Extract the [x, y] coordinate from the center of the cell holding the provided text.  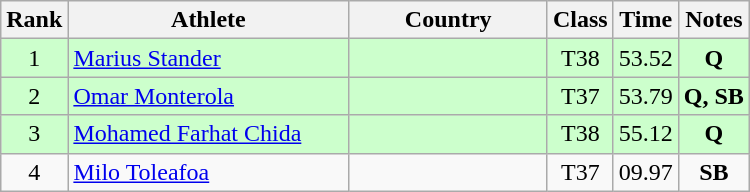
Omar Monterola [208, 96]
3 [34, 134]
Notes [714, 20]
Time [646, 20]
4 [34, 172]
Mohamed Farhat Chida [208, 134]
09.97 [646, 172]
2 [34, 96]
55.12 [646, 134]
53.79 [646, 96]
SB [714, 172]
Marius Stander [208, 58]
1 [34, 58]
Rank [34, 20]
Milo Toleafoa [208, 172]
Class [580, 20]
Q, SB [714, 96]
Athlete [208, 20]
Country [448, 20]
53.52 [646, 58]
